Search for the cell housing the specified text and yield its [x, y] center coordinate. 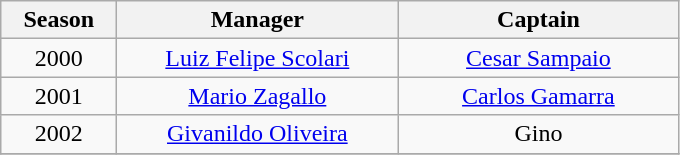
Carlos Gamarra [538, 96]
Manager [258, 20]
2002 [59, 134]
Gino [538, 134]
Captain [538, 20]
Luiz Felipe Scolari [258, 58]
Mario Zagallo [258, 96]
Season [59, 20]
2001 [59, 96]
2000 [59, 58]
Givanildo Oliveira [258, 134]
Cesar Sampaio [538, 58]
